Detect which cell encompasses the target text, then output its (x, y) center coordinate. 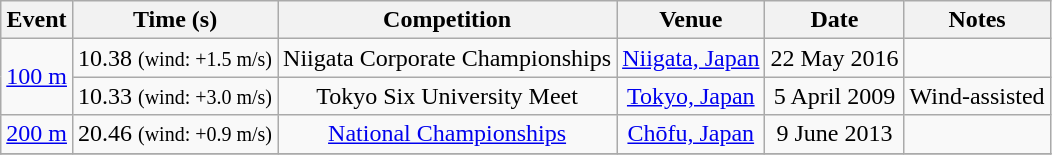
Competition (448, 20)
22 May 2016 (834, 58)
Chōfu, Japan (691, 134)
Tokyo Six University Meet (448, 96)
10.38 (wind: +1.5 m/s) (174, 58)
Notes (977, 20)
Time (s) (174, 20)
9 June 2013 (834, 134)
Venue (691, 20)
Tokyo, Japan (691, 96)
Date (834, 20)
Niigata, Japan (691, 58)
10.33 (wind: +3.0 m/s) (174, 96)
5 April 2009 (834, 96)
20.46 (wind: +0.9 m/s) (174, 134)
Wind-assisted (977, 96)
National Championships (448, 134)
200 m (37, 134)
Niigata Corporate Championships (448, 58)
Event (37, 20)
100 m (37, 77)
